Scan for the cell matching the given text and deliver its [x, y] coordinate at center. 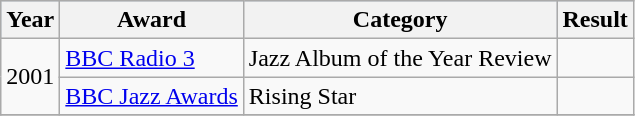
Jazz Album of the Year Review [400, 58]
Rising Star [400, 96]
BBC Jazz Awards [152, 96]
Category [400, 20]
Result [595, 20]
2001 [30, 77]
Award [152, 20]
BBC Radio 3 [152, 58]
Year [30, 20]
